Detect which cell encompasses the target text, then output its [X, Y] center coordinate. 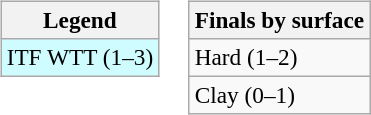
Hard (1–2) [279, 57]
Finals by surface [279, 20]
Legend [80, 20]
Clay (0–1) [279, 95]
ITF WTT (1–3) [80, 57]
